For the text-containing cell, return its midpoint in [x, y] coordinate format. 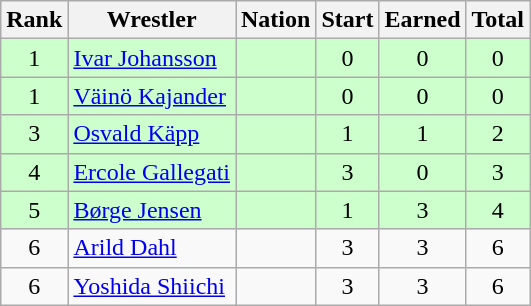
Start [348, 20]
Ivar Johansson [152, 58]
Nation [276, 20]
Ercole Gallegati [152, 172]
Väinö Kajander [152, 96]
Rank [34, 20]
Børge Jensen [152, 210]
Osvald Käpp [152, 134]
Arild Dahl [152, 248]
Wrestler [152, 20]
Total [498, 20]
Yoshida Shiichi [152, 286]
2 [498, 134]
Earned [422, 20]
5 [34, 210]
